Find where the given text appears and provide that cell's center as (X, Y) coordinate. 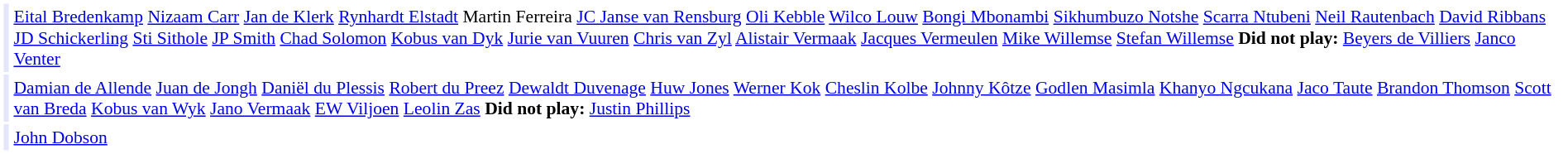
John Dobson (788, 137)
